Provide the (X, Y) coordinate of the cell's center where the given text is located.  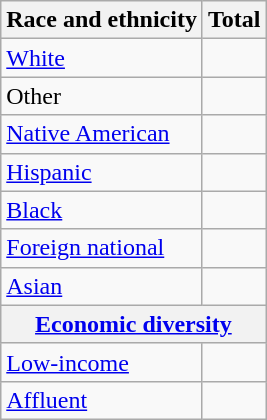
Hispanic (102, 172)
Black (102, 210)
Native American (102, 134)
Low-income (102, 362)
Total (234, 20)
Economic diversity (134, 324)
White (102, 58)
Other (102, 96)
Asian (102, 286)
Affluent (102, 400)
Foreign national (102, 248)
Race and ethnicity (102, 20)
